Return the (x, y) coordinate for the center point of the cell that contains the specified text.  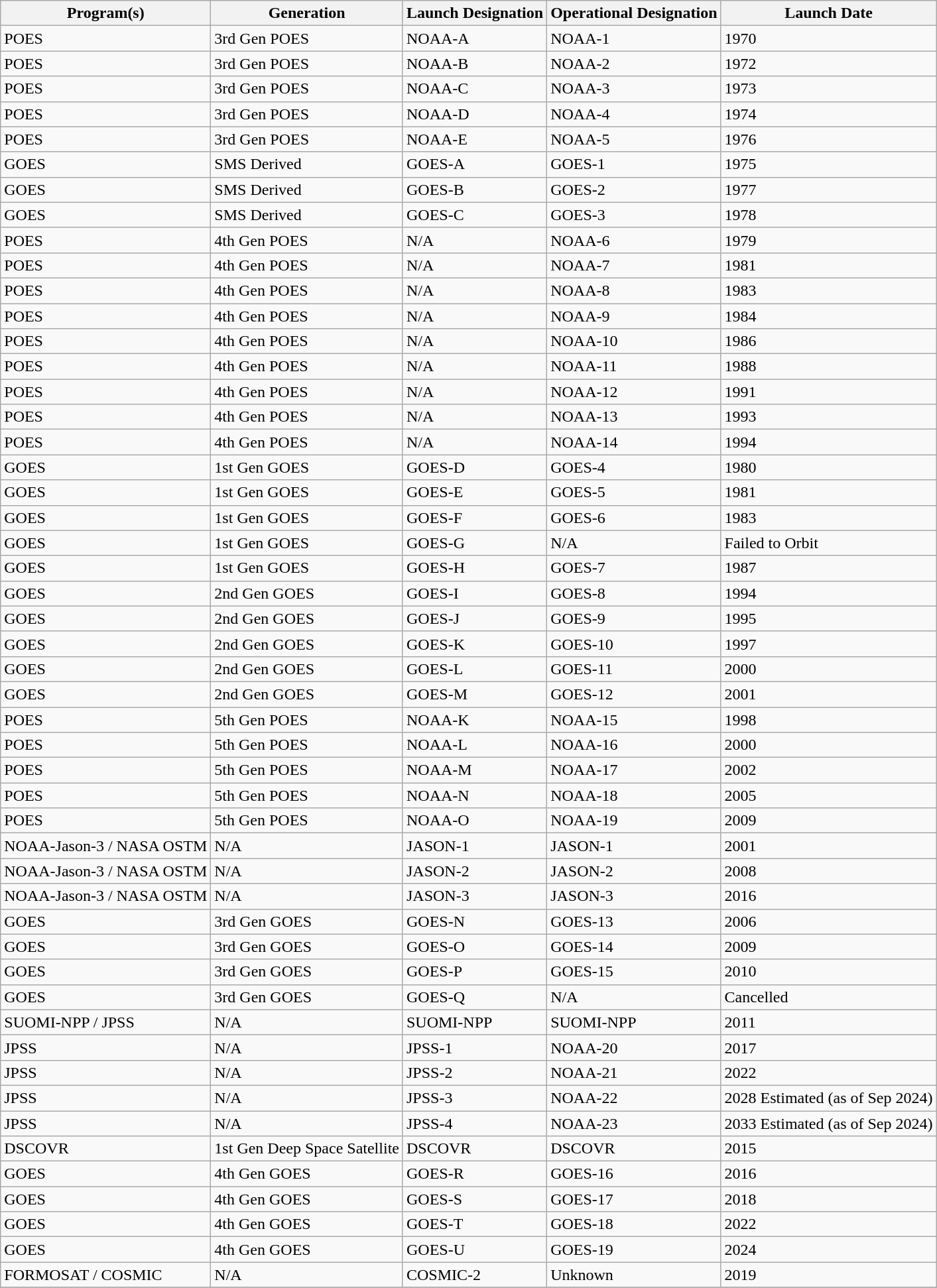
Launch Designation (475, 13)
1988 (829, 367)
1991 (829, 392)
NOAA-L (475, 745)
JPSS-1 (475, 1047)
JPSS-2 (475, 1073)
1993 (829, 417)
1975 (829, 164)
NOAA-O (475, 821)
NOAA-K (475, 719)
2002 (829, 770)
GOES-D (475, 467)
FORMOSAT / COSMIC (106, 1275)
GOES-U (475, 1250)
Cancelled (829, 997)
NOAA-C (475, 89)
GOES-12 (634, 694)
NOAA-19 (634, 821)
NOAA-8 (634, 290)
GOES-F (475, 518)
GOES-9 (634, 618)
COSMIC-2 (475, 1275)
1978 (829, 215)
GOES-K (475, 644)
NOAA-6 (634, 240)
1974 (829, 114)
1979 (829, 240)
GOES-6 (634, 518)
2005 (829, 795)
Operational Designation (634, 13)
GOES-17 (634, 1199)
NOAA-20 (634, 1047)
2011 (829, 1022)
1970 (829, 38)
NOAA-N (475, 795)
1976 (829, 139)
GOES-5 (634, 493)
NOAA-16 (634, 745)
Failed to Orbit (829, 543)
GOES-B (475, 190)
GOES-2 (634, 190)
GOES-19 (634, 1250)
NOAA-15 (634, 719)
2015 (829, 1149)
GOES-8 (634, 593)
Launch Date (829, 13)
GOES-M (475, 694)
1980 (829, 467)
GOES-Q (475, 997)
GOES-P (475, 972)
Program(s) (106, 13)
GOES-G (475, 543)
NOAA-10 (634, 341)
NOAA-13 (634, 417)
GOES-A (475, 164)
NOAA-B (475, 64)
NOAA-D (475, 114)
GOES-10 (634, 644)
Generation (307, 13)
GOES-7 (634, 568)
NOAA-17 (634, 770)
2008 (829, 871)
GOES-I (475, 593)
GOES-E (475, 493)
1977 (829, 190)
GOES-13 (634, 921)
2006 (829, 921)
1972 (829, 64)
1986 (829, 341)
NOAA-12 (634, 392)
NOAA-E (475, 139)
NOAA-4 (634, 114)
NOAA-M (475, 770)
NOAA-11 (634, 367)
2024 (829, 1250)
2010 (829, 972)
GOES-18 (634, 1224)
GOES-1 (634, 164)
2019 (829, 1275)
NOAA-5 (634, 139)
NOAA-A (475, 38)
GOES-N (475, 921)
NOAA-9 (634, 316)
NOAA-14 (634, 442)
NOAA-3 (634, 89)
1984 (829, 316)
GOES-L (475, 669)
NOAA-1 (634, 38)
GOES-J (475, 618)
GOES-16 (634, 1174)
NOAA-21 (634, 1073)
NOAA-2 (634, 64)
1995 (829, 618)
NOAA-18 (634, 795)
GOES-14 (634, 947)
1997 (829, 644)
JPSS-4 (475, 1124)
2017 (829, 1047)
1st Gen Deep Space Satellite (307, 1149)
GOES-4 (634, 467)
GOES-R (475, 1174)
NOAA-23 (634, 1124)
GOES-S (475, 1199)
GOES-H (475, 568)
2018 (829, 1199)
1987 (829, 568)
SUOMI-NPP / JPSS (106, 1022)
2033 Estimated (as of Sep 2024) (829, 1124)
GOES-11 (634, 669)
1998 (829, 719)
NOAA-22 (634, 1098)
GOES-T (475, 1224)
Unknown (634, 1275)
JPSS-3 (475, 1098)
GOES-3 (634, 215)
NOAA-7 (634, 265)
2028 Estimated (as of Sep 2024) (829, 1098)
GOES-O (475, 947)
1973 (829, 89)
GOES-15 (634, 972)
GOES-C (475, 215)
